Determine the [x, y] coordinate at the center of the cell enclosing the given text.  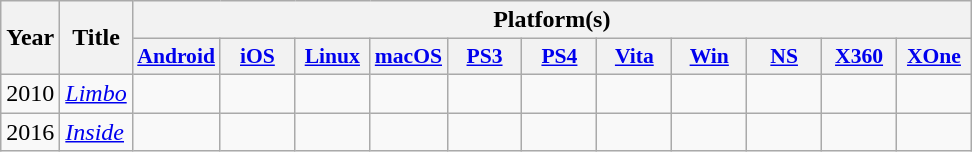
X360 [860, 57]
Vita [634, 57]
XOne [934, 57]
NS [784, 57]
iOS [258, 57]
Linux [332, 57]
PS3 [484, 57]
Inside [96, 131]
Win [710, 57]
Limbo [96, 93]
Year [30, 38]
2010 [30, 93]
2016 [30, 131]
macOS [408, 57]
Platform(s) [552, 20]
Android [176, 57]
Title [96, 38]
PS4 [560, 57]
